Locate the cell with the specified text and output its (X, Y) center coordinate. 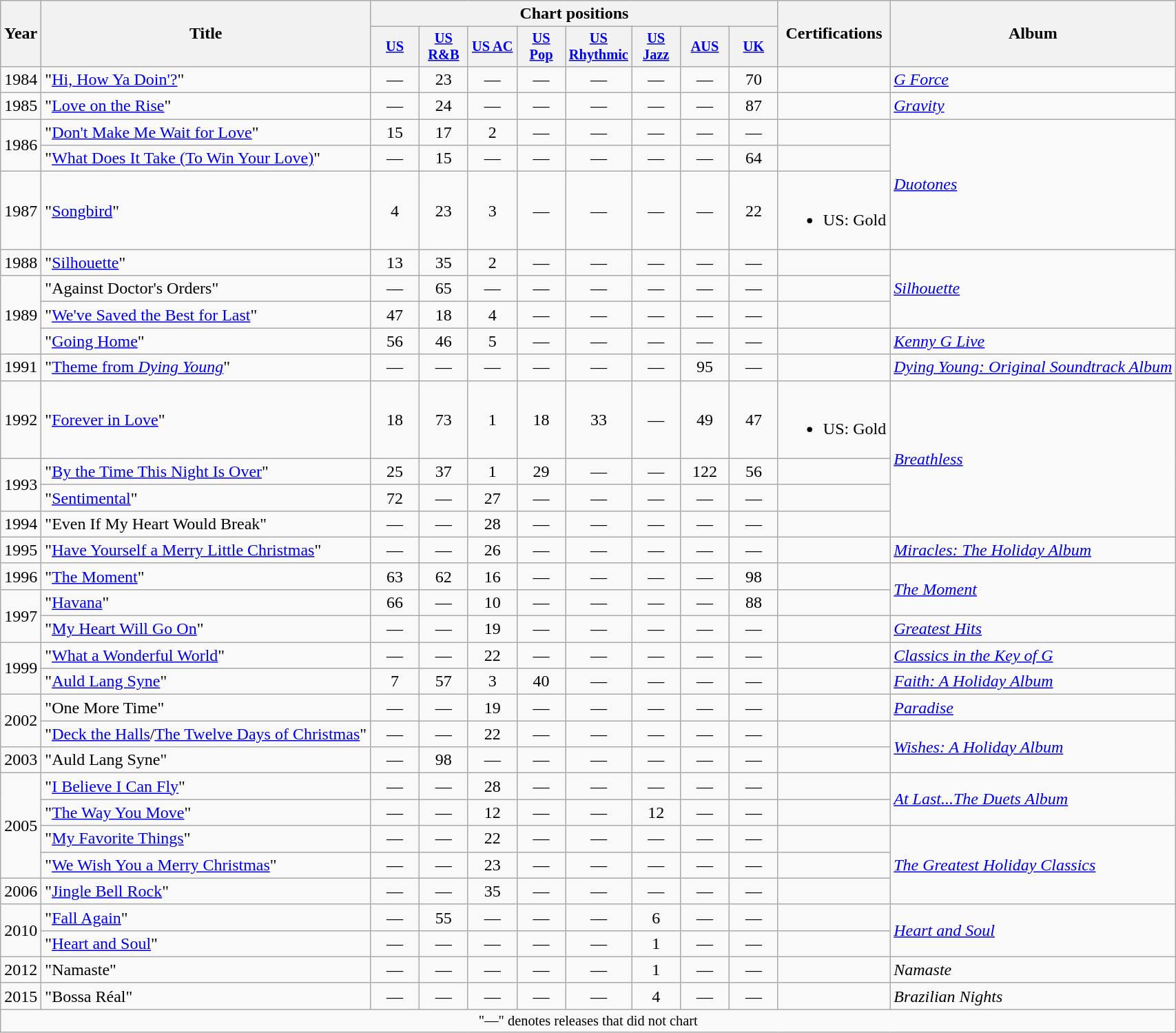
2012 (21, 970)
64 (754, 158)
US Pop (541, 47)
"Songbird" (206, 211)
Certifications (834, 34)
"We Wish You a Merry Christmas" (206, 865)
122 (705, 471)
Title (206, 34)
33 (599, 419)
Dying Young: Original Soundtrack Album (1033, 367)
"Forever in Love" (206, 419)
Silhouette (1033, 289)
US AC (492, 47)
6 (656, 917)
"Fall Again" (206, 917)
Miracles: The Holiday Album (1033, 550)
"Namaste" (206, 970)
Wishes: A Holiday Album (1033, 747)
Paradise (1033, 708)
88 (754, 602)
"Hi, How Ya Doin'?" (206, 79)
"Heart and Soul" (206, 943)
Year (21, 34)
55 (444, 917)
16 (492, 576)
AUS (705, 47)
"What a Wonderful World" (206, 655)
70 (754, 79)
1988 (21, 263)
1997 (21, 615)
Faith: A Holiday Album (1033, 682)
1994 (21, 524)
26 (492, 550)
Greatest Hits (1033, 629)
Brazilian Nights (1033, 996)
73 (444, 419)
UK (754, 47)
"Even If My Heart Would Break" (206, 524)
The Moment (1033, 589)
Album (1033, 34)
G Force (1033, 79)
40 (541, 682)
"I Believe I Can Fly" (206, 786)
87 (754, 106)
13 (395, 263)
24 (444, 106)
25 (395, 471)
1993 (21, 484)
US R&B (444, 47)
"One More Time" (206, 708)
2002 (21, 721)
US Rhythmic (599, 47)
62 (444, 576)
Heart and Soul (1033, 930)
"Theme from Dying Young" (206, 367)
57 (444, 682)
The Greatest Holiday Classics (1033, 865)
"Havana" (206, 602)
1999 (21, 668)
46 (444, 341)
1995 (21, 550)
"The Way You Move" (206, 812)
"By the Time This Night Is Over" (206, 471)
"My Favorite Things" (206, 839)
2015 (21, 996)
"Going Home" (206, 341)
95 (705, 367)
Chart positions (575, 14)
Duotones (1033, 185)
63 (395, 576)
Kenny G Live (1033, 341)
"We've Saved the Best for Last" (206, 315)
"Deck the Halls/The Twelve Days of Christmas" (206, 734)
49 (705, 419)
2005 (21, 826)
Gravity (1033, 106)
66 (395, 602)
1989 (21, 315)
"The Moment" (206, 576)
Breathless (1033, 459)
29 (541, 471)
1985 (21, 106)
Namaste (1033, 970)
1992 (21, 419)
10 (492, 602)
5 (492, 341)
US (395, 47)
"What Does It Take (To Win Your Love)" (206, 158)
"My Heart Will Go On" (206, 629)
1984 (21, 79)
7 (395, 682)
"Don't Make Me Wait for Love" (206, 132)
1987 (21, 211)
2003 (21, 760)
2006 (21, 891)
65 (444, 289)
Classics in the Key of G (1033, 655)
"Have Yourself a Merry Little Christmas" (206, 550)
37 (444, 471)
"Bossa Réal" (206, 996)
"Against Doctor's Orders" (206, 289)
1996 (21, 576)
"Sentimental" (206, 498)
"Jingle Bell Rock" (206, 891)
"—" denotes releases that did not chart (588, 1021)
"Silhouette" (206, 263)
"Love on the Rise" (206, 106)
72 (395, 498)
At Last...The Duets Album (1033, 799)
1991 (21, 367)
27 (492, 498)
17 (444, 132)
2010 (21, 930)
US Jazz (656, 47)
1986 (21, 145)
